Provide the [x, y] coordinate of the cell's center where the given text is located.  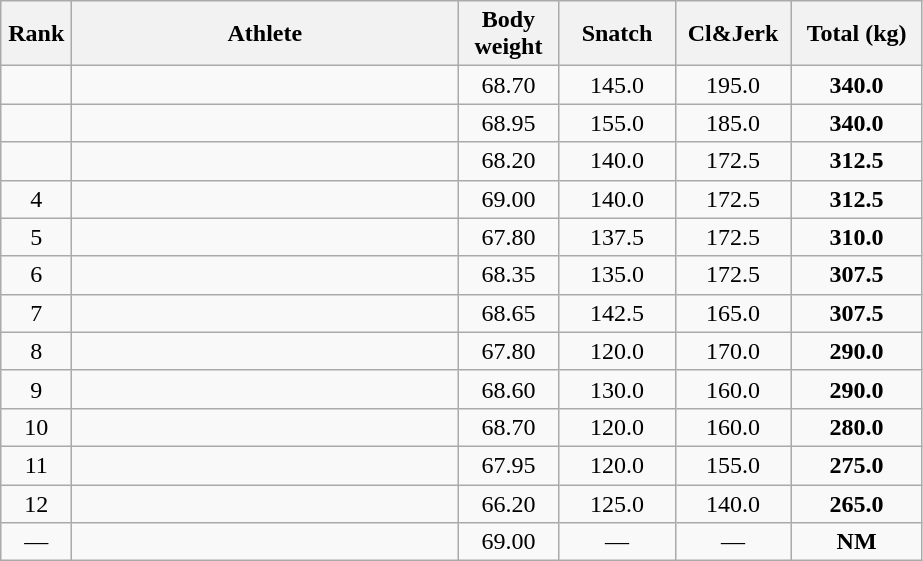
68.35 [508, 275]
275.0 [856, 465]
Rank [36, 34]
6 [36, 275]
68.95 [508, 123]
135.0 [617, 275]
Body weight [508, 34]
NM [856, 542]
7 [36, 313]
310.0 [856, 237]
9 [36, 389]
10 [36, 427]
185.0 [733, 123]
145.0 [617, 85]
Athlete [265, 34]
12 [36, 503]
66.20 [508, 503]
195.0 [733, 85]
130.0 [617, 389]
142.5 [617, 313]
170.0 [733, 351]
165.0 [733, 313]
4 [36, 199]
68.65 [508, 313]
5 [36, 237]
8 [36, 351]
Snatch [617, 34]
68.20 [508, 161]
280.0 [856, 427]
67.95 [508, 465]
Total (kg) [856, 34]
265.0 [856, 503]
68.60 [508, 389]
125.0 [617, 503]
Cl&Jerk [733, 34]
137.5 [617, 237]
11 [36, 465]
